Determine the [X, Y] coordinate at the center of the cell enclosing the given text.  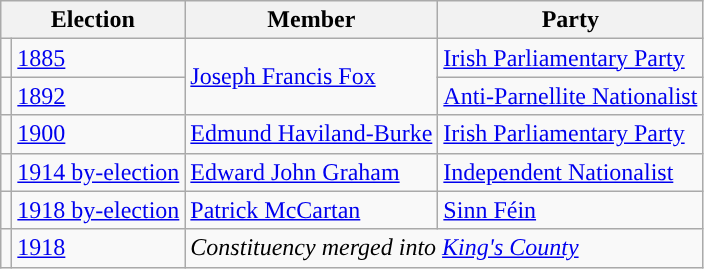
1918 by-election [98, 210]
Edmund Haviland-Burke [312, 134]
Edward John Graham [312, 172]
Anti-Parnellite Nationalist [570, 96]
Election [93, 20]
Independent Nationalist [570, 172]
Party [570, 20]
1892 [98, 96]
Joseph Francis Fox [312, 77]
Patrick McCartan [312, 210]
1914 by-election [98, 172]
1918 [98, 248]
1900 [98, 134]
Constituency merged into King's County [444, 248]
Sinn Féin [570, 210]
Member [312, 20]
1885 [98, 58]
